Return the [X, Y] coordinate for the center point of the cell that contains the specified text.  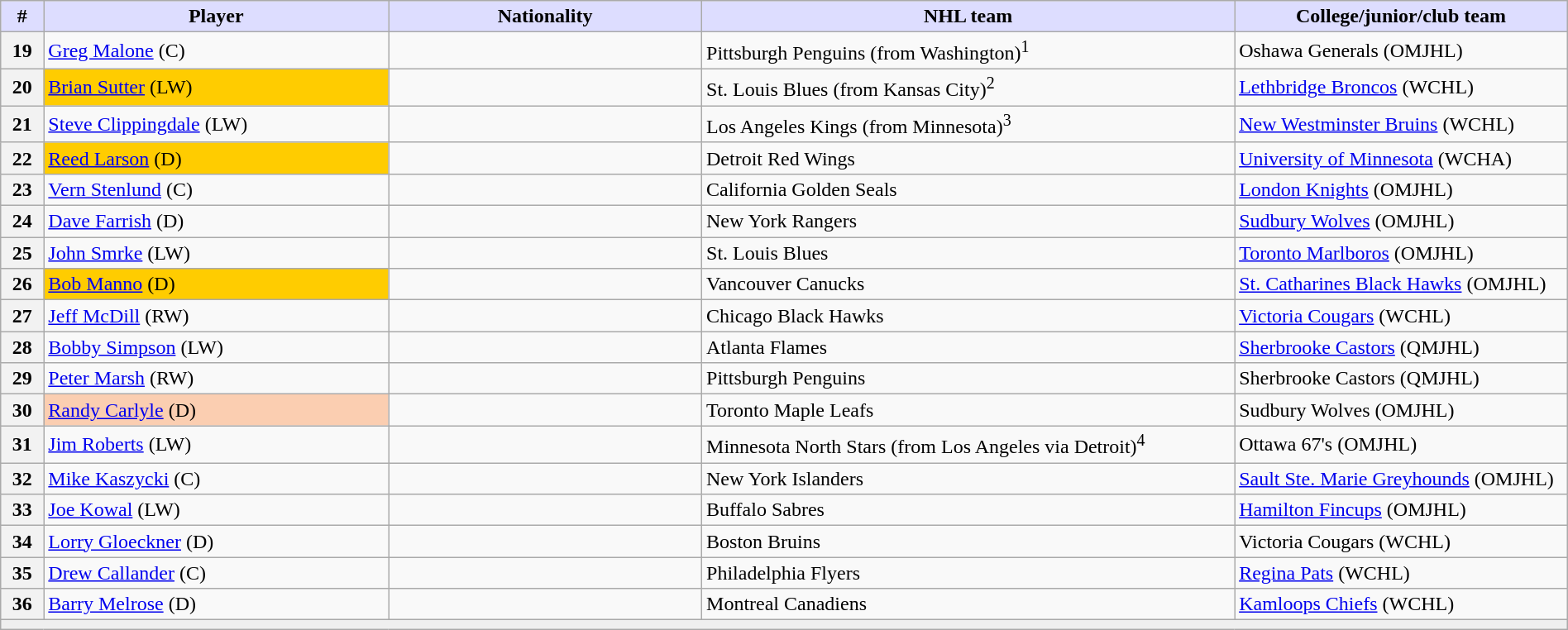
28 [22, 347]
Atlanta Flames [968, 347]
33 [22, 510]
32 [22, 479]
Jim Roberts (LW) [217, 445]
Philadelphia Flyers [968, 573]
Buffalo Sabres [968, 510]
Hamilton Fincups (OMJHL) [1401, 510]
Sault Ste. Marie Greyhounds (OMJHL) [1401, 479]
Jeff McDill (RW) [217, 316]
John Smrke (LW) [217, 253]
Pittsburgh Penguins [968, 379]
34 [22, 542]
21 [22, 124]
31 [22, 445]
Detroit Red Wings [968, 158]
27 [22, 316]
24 [22, 222]
29 [22, 379]
Toronto Maple Leafs [968, 410]
New York Islanders [968, 479]
St. Catharines Black Hawks (OMJHL) [1401, 284]
Minnesota North Stars (from Los Angeles via Detroit)4 [968, 445]
Barry Melrose (D) [217, 604]
Steve Clippingdale (LW) [217, 124]
Lorry Gloeckner (D) [217, 542]
Bob Manno (D) [217, 284]
Player [217, 17]
Peter Marsh (RW) [217, 379]
California Golden Seals [968, 190]
College/junior/club team [1401, 17]
20 [22, 88]
Los Angeles Kings (from Minnesota)3 [968, 124]
Lethbridge Broncos (WCHL) [1401, 88]
Drew Callander (C) [217, 573]
Vancouver Canucks [968, 284]
# [22, 17]
NHL team [968, 17]
Toronto Marlboros (OMJHL) [1401, 253]
Greg Malone (C) [217, 51]
Oshawa Generals (OMJHL) [1401, 51]
Kamloops Chiefs (WCHL) [1401, 604]
36 [22, 604]
25 [22, 253]
19 [22, 51]
Dave Farrish (D) [217, 222]
Pittsburgh Penguins (from Washington)1 [968, 51]
Joe Kowal (LW) [217, 510]
26 [22, 284]
Regina Pats (WCHL) [1401, 573]
23 [22, 190]
Montreal Canadiens [968, 604]
35 [22, 573]
New York Rangers [968, 222]
Boston Bruins [968, 542]
St. Louis Blues [968, 253]
Bobby Simpson (LW) [217, 347]
30 [22, 410]
Vern Stenlund (C) [217, 190]
Brian Sutter (LW) [217, 88]
New Westminster Bruins (WCHL) [1401, 124]
Mike Kaszycki (C) [217, 479]
Chicago Black Hawks [968, 316]
Ottawa 67's (OMJHL) [1401, 445]
St. Louis Blues (from Kansas City)2 [968, 88]
London Knights (OMJHL) [1401, 190]
Randy Carlyle (D) [217, 410]
University of Minnesota (WCHA) [1401, 158]
Nationality [546, 17]
Reed Larson (D) [217, 158]
22 [22, 158]
